Search for the cell housing the specified text and yield its [x, y] center coordinate. 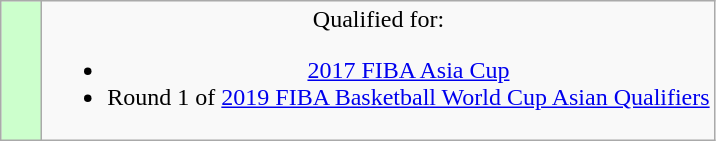
Qualified for:2017 FIBA Asia CupRound 1 of 2019 FIBA Basketball World Cup Asian Qualifiers [378, 71]
